Return the (x, y) coordinate for the center point of the cell that contains the specified text.  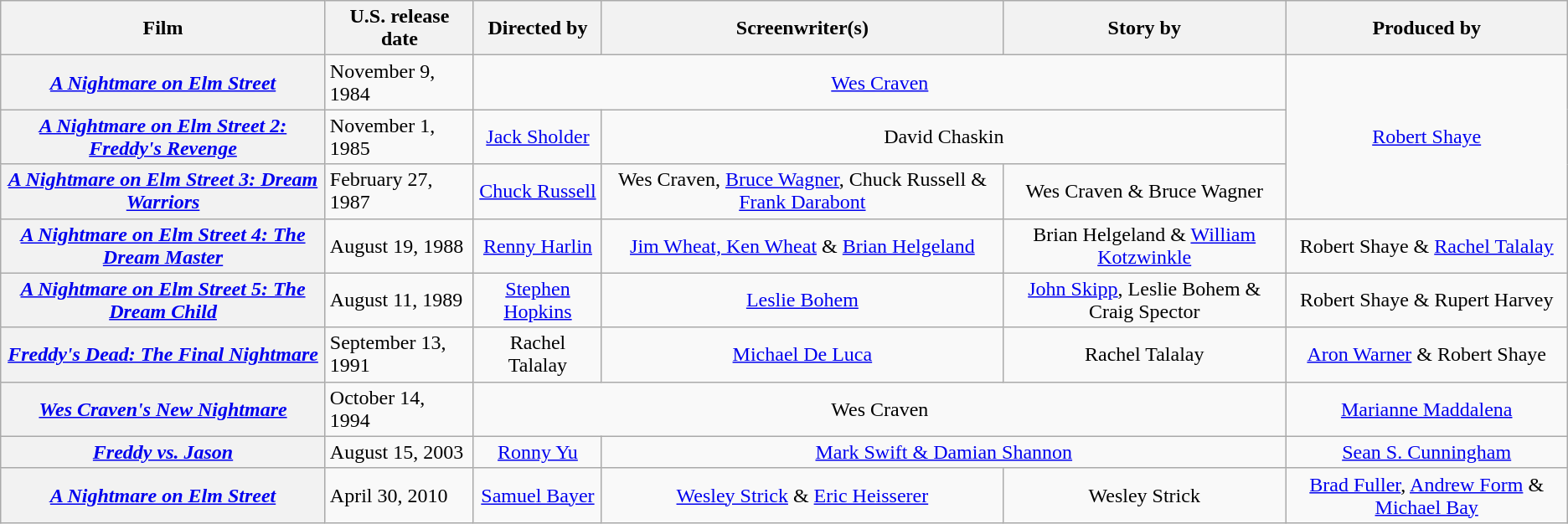
Film (163, 28)
Freddy's Dead: The Final Nightmare (163, 355)
Brian Helgeland & William Kotzwinkle (1144, 246)
Wes Craven's New Nightmare (163, 408)
Wesley Strick (1144, 496)
Samuel Bayer (538, 496)
Leslie Bohem (802, 300)
Robert Shaye & Rupert Harvey (1426, 300)
Chuck Russell (538, 191)
John Skipp, Leslie Bohem & Craig Spector (1144, 300)
Aron Warner & Robert Shaye (1426, 355)
Wesley Strick & Eric Heisserer (802, 496)
Jim Wheat, Ken Wheat & Brian Helgeland (802, 246)
February 27, 1987 (399, 191)
Freddy vs. Jason (163, 452)
Robert Shaye (1426, 137)
November 1, 1985 (399, 137)
November 9, 1984 (399, 82)
September 13, 1991 (399, 355)
August 11, 1989 (399, 300)
Story by (1144, 28)
A Nightmare on Elm Street 3: Dream Warriors (163, 191)
A Nightmare on Elm Street 2: Freddy's Revenge (163, 137)
August 15, 2003 (399, 452)
Marianne Maddalena (1426, 408)
August 19, 1988 (399, 246)
Stephen Hopkins (538, 300)
Mark Swift & Damian Shannon (943, 452)
Wes Craven, Bruce Wagner, Chuck Russell & Frank Darabont (802, 191)
Jack Sholder (538, 137)
Directed by (538, 28)
Renny Harlin (538, 246)
April 30, 2010 (399, 496)
U.S. release date (399, 28)
Sean S. Cunningham (1426, 452)
A Nightmare on Elm Street 4: The Dream Master (163, 246)
Robert Shaye & Rachel Talalay (1426, 246)
Produced by (1426, 28)
October 14, 1994 (399, 408)
Ronny Yu (538, 452)
Brad Fuller, Andrew Form & Michael Bay (1426, 496)
Michael De Luca (802, 355)
A Nightmare on Elm Street 5: The Dream Child (163, 300)
David Chaskin (943, 137)
Wes Craven & Bruce Wagner (1144, 191)
Screenwriter(s) (802, 28)
